Detect which cell encompasses the target text, then output its [x, y] center coordinate. 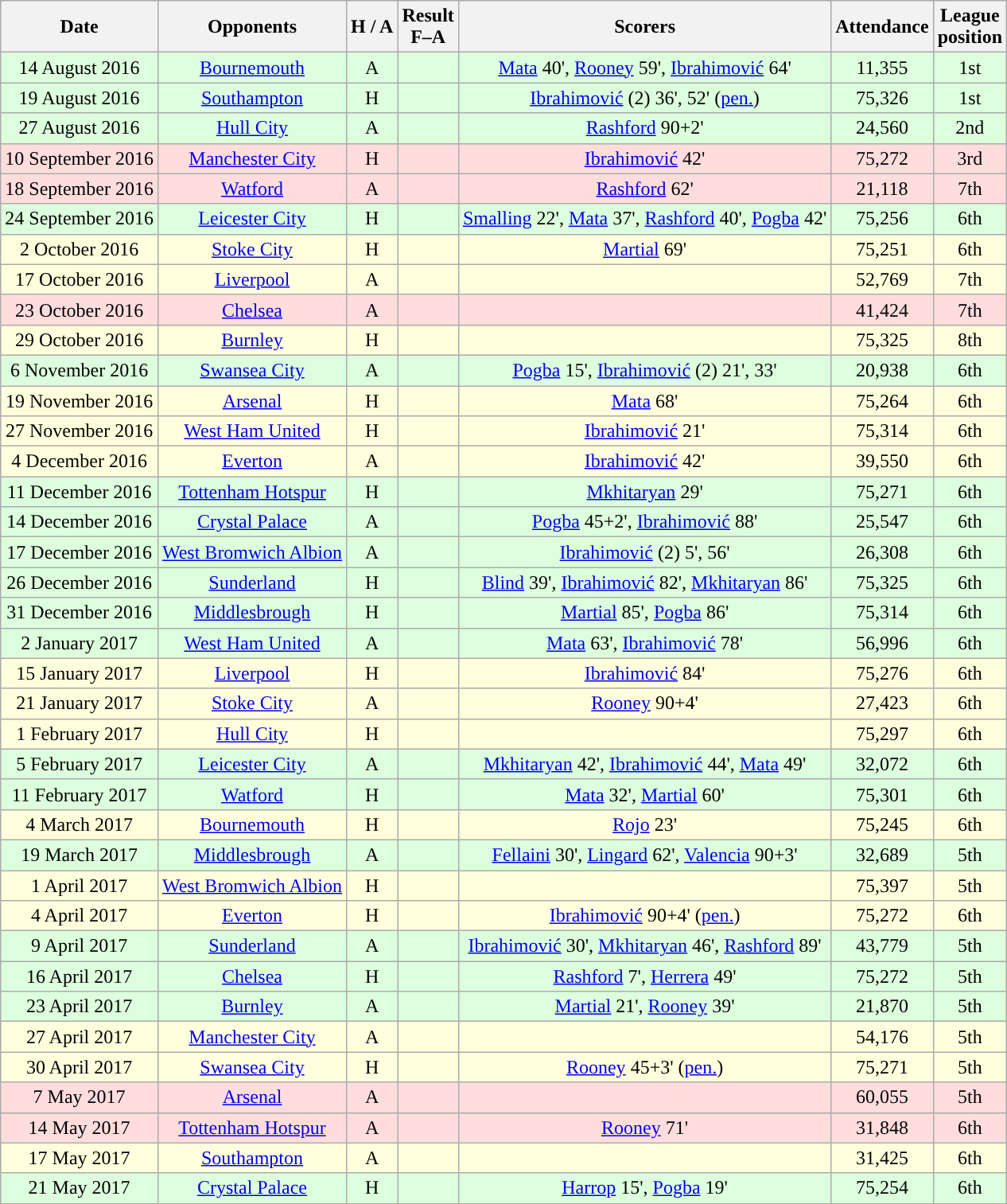
75,276 [882, 673]
31,848 [882, 1128]
Smalling 22', Mata 37', Rashford 40', Pogba 42' [644, 219]
60,055 [882, 1097]
29 October 2016 [80, 340]
19 November 2016 [80, 400]
4 December 2016 [80, 462]
Ibrahimović 84' [644, 673]
Opponents [251, 27]
19 March 2017 [80, 855]
24 September 2016 [80, 219]
2 January 2017 [80, 643]
14 December 2016 [80, 522]
Rooney 45+3' (pen.) [644, 1067]
54,176 [882, 1037]
5 February 2017 [80, 764]
Ibrahimović (2) 36', 52' (pen.) [644, 98]
Ibrahimović 21' [644, 431]
23 October 2016 [80, 310]
75,251 [882, 249]
32,072 [882, 764]
21 January 2017 [80, 703]
27,423 [882, 703]
1 April 2017 [80, 886]
Ibrahimović (2) 5', 56' [644, 552]
Ibrahimović 30', Mkhitaryan 46', Rashford 89' [644, 946]
4 April 2017 [80, 916]
17 December 2016 [80, 552]
Mkhitaryan 29' [644, 492]
3rd [970, 158]
24,560 [882, 128]
75,264 [882, 400]
39,550 [882, 462]
H / A [372, 27]
Mata 32', Martial 60' [644, 794]
41,424 [882, 310]
14 May 2017 [80, 1128]
27 April 2017 [80, 1037]
1 February 2017 [80, 734]
18 September 2016 [80, 189]
Mata 63', Ibrahimović 78' [644, 643]
21,118 [882, 189]
Leagueposition [970, 27]
4 March 2017 [80, 824]
9 April 2017 [80, 946]
10 September 2016 [80, 158]
14 August 2016 [80, 68]
Blind 39', Ibrahimović 82', Mkhitaryan 86' [644, 583]
Rashford 7', Herrera 49' [644, 976]
20,938 [882, 370]
32,689 [882, 855]
23 April 2017 [80, 1007]
Mata 40', Rooney 59', Ibrahimović 64' [644, 68]
25,547 [882, 522]
11 February 2017 [80, 794]
16 April 2017 [80, 976]
Pogba 15', Ibrahimović (2) 21', 33' [644, 370]
15 January 2017 [80, 673]
Rashford 90+2' [644, 128]
Rooney 71' [644, 1128]
27 August 2016 [80, 128]
Martial 85', Pogba 86' [644, 613]
27 November 2016 [80, 431]
Harrop 15', Pogba 19' [644, 1188]
6 November 2016 [80, 370]
30 April 2017 [80, 1067]
17 October 2016 [80, 279]
75,254 [882, 1188]
Rojo 23' [644, 824]
19 August 2016 [80, 98]
2nd [970, 128]
75,326 [882, 98]
17 May 2017 [80, 1158]
75,256 [882, 219]
Ibrahimović 90+4' (pen.) [644, 916]
31 December 2016 [80, 613]
43,779 [882, 946]
7 May 2017 [80, 1097]
56,996 [882, 643]
Rashford 62' [644, 189]
26 December 2016 [80, 583]
21 May 2017 [80, 1188]
Martial 69' [644, 249]
Date [80, 27]
11,355 [882, 68]
52,769 [882, 279]
ResultF–A [428, 27]
75,397 [882, 886]
11 December 2016 [80, 492]
75,301 [882, 794]
Mkhitaryan 42', Ibrahimović 44', Mata 49' [644, 764]
26,308 [882, 552]
Pogba 45+2', Ibrahimović 88' [644, 522]
Fellaini 30', Lingard 62', Valencia 90+3' [644, 855]
31,425 [882, 1158]
Martial 21', Rooney 39' [644, 1007]
Rooney 90+4' [644, 703]
21,870 [882, 1007]
75,245 [882, 824]
8th [970, 340]
Mata 68' [644, 400]
75,297 [882, 734]
Attendance [882, 27]
Scorers [644, 27]
2 October 2016 [80, 249]
